Locate the cell with the specified text and output its [X, Y] center coordinate. 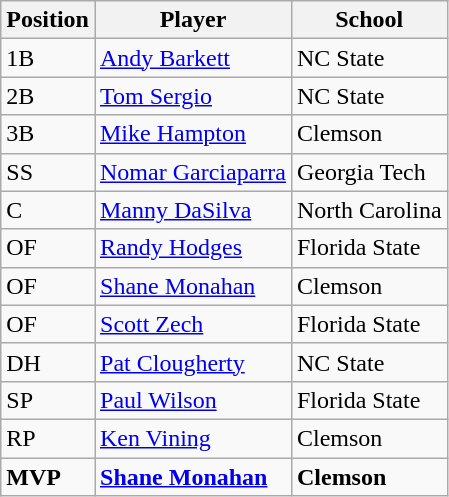
Nomar Garciaparra [192, 172]
MVP [48, 477]
Position [48, 20]
Mike Hampton [192, 134]
DH [48, 362]
North Carolina [369, 210]
C [48, 210]
SP [48, 400]
RP [48, 438]
1B [48, 58]
Paul Wilson [192, 400]
Pat Clougherty [192, 362]
Ken Vining [192, 438]
3B [48, 134]
Andy Barkett [192, 58]
Manny DaSilva [192, 210]
Player [192, 20]
Scott Zech [192, 324]
School [369, 20]
Georgia Tech [369, 172]
SS [48, 172]
Randy Hodges [192, 248]
Tom Sergio [192, 96]
2B [48, 96]
